Identify which cell holds the provided text, then report its [X, Y] central coordinate. 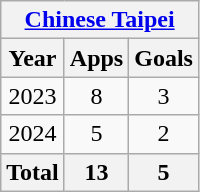
Total [33, 172]
8 [96, 96]
3 [164, 96]
2024 [33, 134]
2023 [33, 96]
Year [33, 58]
Goals [164, 58]
13 [96, 172]
Chinese Taipei [100, 20]
Apps [96, 58]
2 [164, 134]
